Locate the cell with the specified text and output its [X, Y] center coordinate. 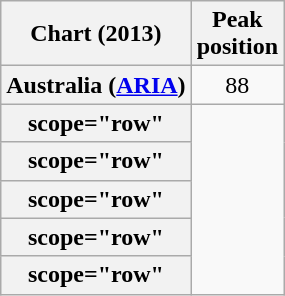
Chart (2013) [96, 34]
Peakposition [237, 34]
Australia (ARIA) [96, 85]
88 [237, 85]
